Output the [x, y] coordinate of the center of the cell containing the given text.  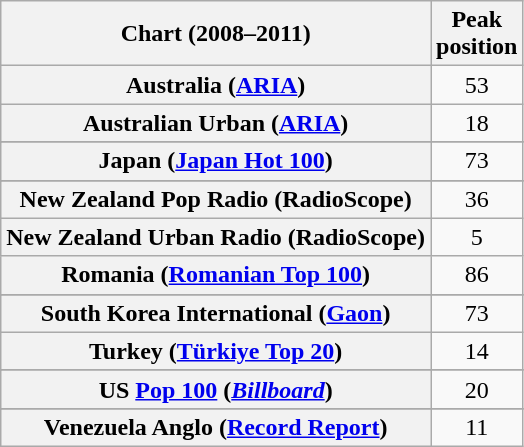
Japan (Japan Hot 100) [216, 161]
New Zealand Urban Radio (RadioScope) [216, 237]
Peakposition [477, 34]
5 [477, 237]
Venezuela Anglo (Record Report) [216, 427]
Turkey (Türkiye Top 20) [216, 351]
New Zealand Pop Radio (RadioScope) [216, 199]
53 [477, 85]
20 [477, 389]
36 [477, 199]
Australian Urban (ARIA) [216, 123]
11 [477, 427]
Romania (Romanian Top 100) [216, 275]
18 [477, 123]
South Korea International (Gaon) [216, 313]
14 [477, 351]
US Pop 100 (Billboard) [216, 389]
Australia (ARIA) [216, 85]
86 [477, 275]
Chart (2008–2011) [216, 34]
